Return the [X, Y] coordinate for the center point of the cell that contains the specified text.  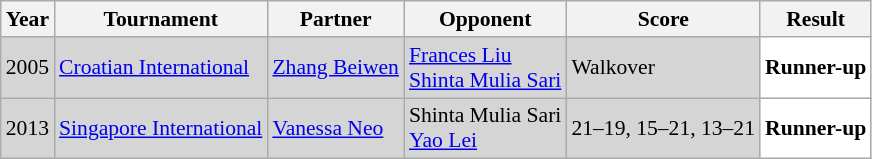
2013 [28, 128]
21–19, 15–21, 13–21 [663, 128]
Singapore International [160, 128]
Frances Liu Shinta Mulia Sari [485, 68]
Year [28, 19]
Croatian International [160, 68]
Vanessa Neo [336, 128]
Opponent [485, 19]
Result [816, 19]
2005 [28, 68]
Score [663, 19]
Walkover [663, 68]
Tournament [160, 19]
Zhang Beiwen [336, 68]
Partner [336, 19]
Shinta Mulia Sari Yao Lei [485, 128]
